Return the [x, y] coordinate for the center point of the cell that contains the specified text.  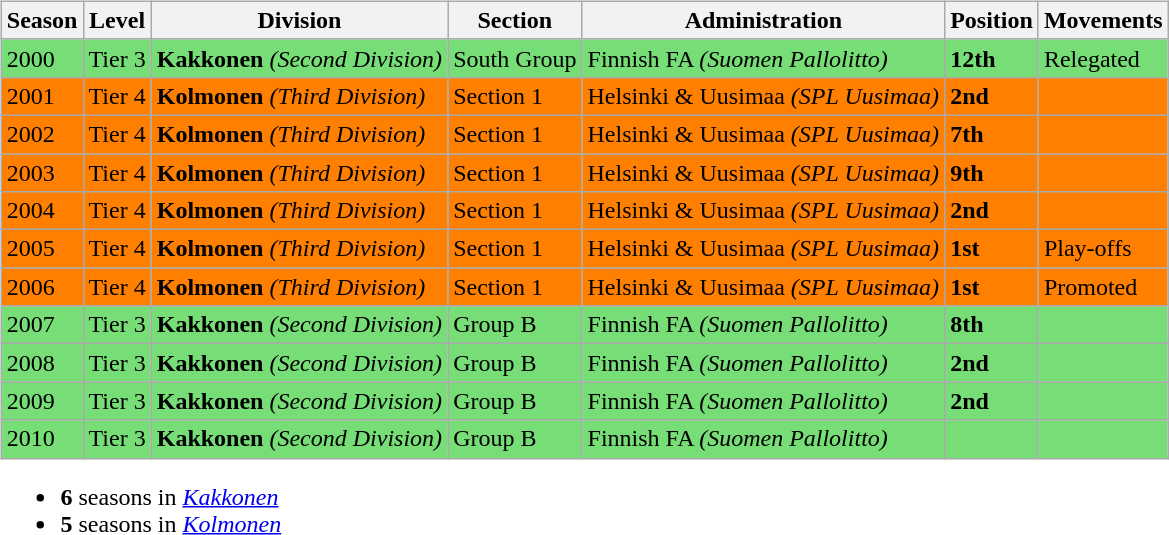
Administration [764, 20]
South Group [515, 58]
2007 [42, 325]
12th [992, 58]
2006 [42, 287]
8th [992, 325]
2005 [42, 249]
Division [299, 20]
Section [515, 20]
Promoted [1103, 287]
Movements [1103, 20]
Play-offs [1103, 249]
2008 [42, 363]
2004 [42, 211]
7th [992, 134]
Position [992, 20]
2003 [42, 173]
2001 [42, 96]
Season [42, 20]
Level [117, 20]
2009 [42, 401]
2010 [42, 439]
Relegated [1103, 58]
9th [992, 173]
2002 [42, 134]
2000 [42, 58]
